Determine the (X, Y) coordinate at the center of the cell enclosing the given text.  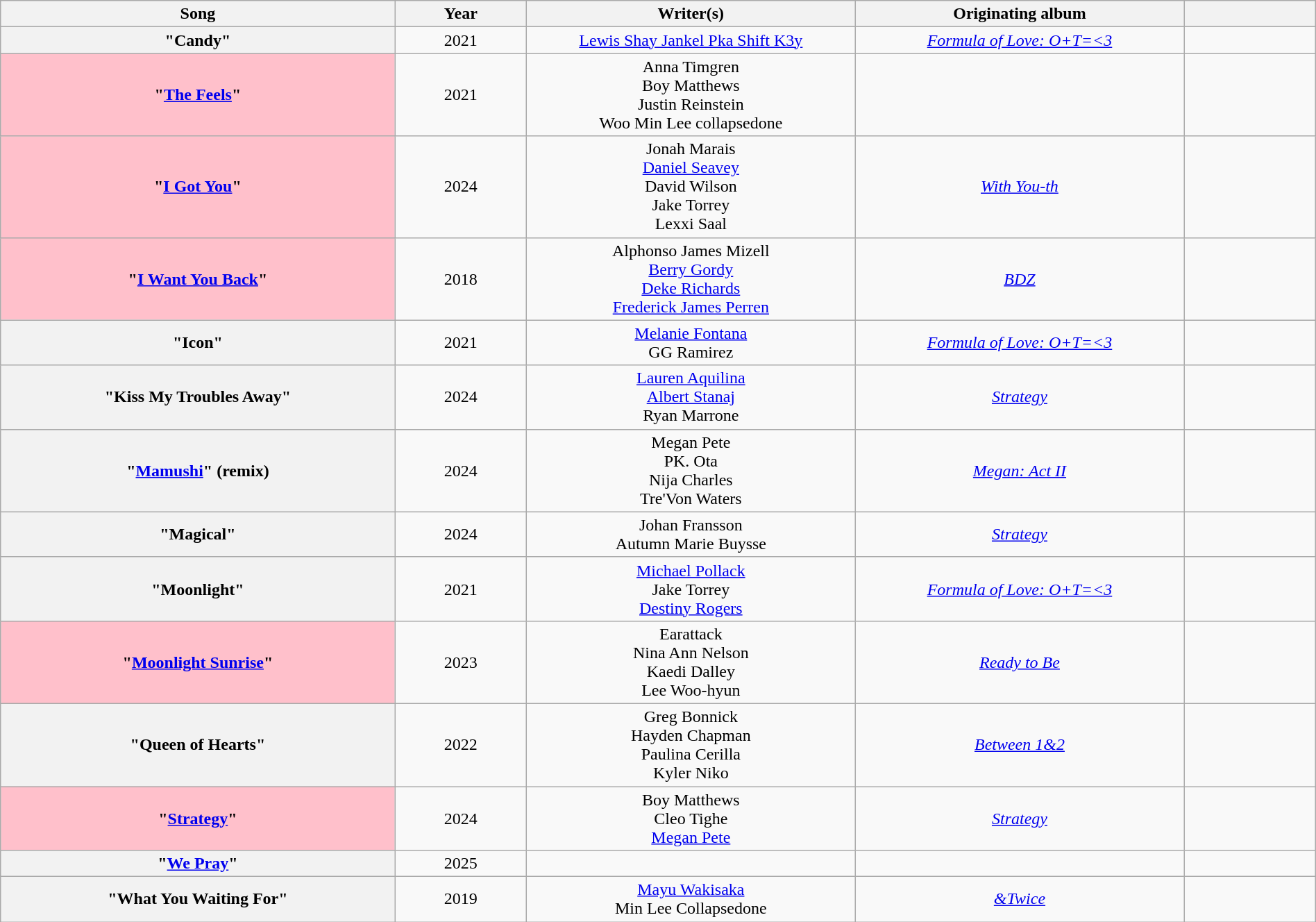
Megan: Act II (1020, 471)
Originating album (1020, 14)
"Kiss My Troubles Away" (198, 397)
Ready to Be (1020, 662)
2025 (461, 864)
Megan PetePK. OtaNija CharlesTre'Von Waters (691, 471)
Song (198, 14)
"The Feels" (198, 94)
"What You Waiting For" (198, 900)
Greg BonnickHayden ChapmanPaulina CerillaKyler Niko (691, 744)
2022 (461, 744)
EarattackNina Ann NelsonKaedi DalleyLee Woo-hyun (691, 662)
"Moonlight" (198, 589)
Lewis Shay Jankel Pka Shift K3y (691, 40)
"I Got You" (198, 187)
Mayu WakisakaMin Lee Collapsedone (691, 900)
Year (461, 14)
"Candy" (198, 40)
Boy MatthewsCleo TigheMegan Pete (691, 818)
2023 (461, 662)
2019 (461, 900)
"We Pray" (198, 864)
"Strategy" (198, 818)
Writer(s) (691, 14)
"Queen of Hearts" (198, 744)
Lauren AquilinaAlbert StanajRyan Marrone (691, 397)
2018 (461, 279)
Jonah MaraisDaniel SeaveyDavid WilsonJake TorreyLexxi Saal (691, 187)
Johan FranssonAutumn Marie Buysse (691, 535)
Michael PollackJake TorreyDestiny Rogers (691, 589)
"I Want You Back" (198, 279)
"Icon" (198, 343)
"Magical" (198, 535)
&Twice (1020, 900)
Alphonso James MizellBerry GordyDeke RichardsFrederick James Perren (691, 279)
"Mamushi" (remix) (198, 471)
Anna TimgrenBoy MatthewsJustin ReinsteinWoo Min Lee collapsedone (691, 94)
"Moonlight Sunrise" (198, 662)
BDZ (1020, 279)
Between 1&2 (1020, 744)
With You-th (1020, 187)
Melanie FontanaGG Ramirez (691, 343)
